From the cell containing the given text, extract its center point as [x, y] coordinate. 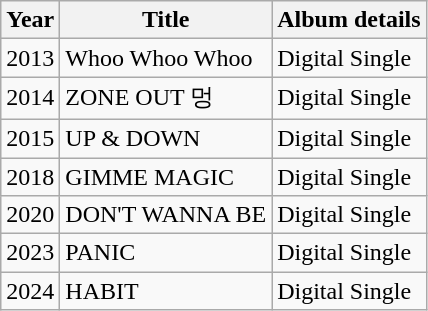
2015 [30, 138]
2023 [30, 253]
2014 [30, 98]
DON'T WANNA BE [166, 215]
ZONE OUT 멍 [166, 98]
PANIC [166, 253]
2020 [30, 215]
UP & DOWN [166, 138]
Title [166, 20]
2024 [30, 291]
2018 [30, 177]
Whoo Whoo Whoo [166, 58]
2013 [30, 58]
Album details [349, 20]
HABIT [166, 291]
GIMME MAGIC [166, 177]
Year [30, 20]
